Locate the cell with the specified text and output its (x, y) center coordinate. 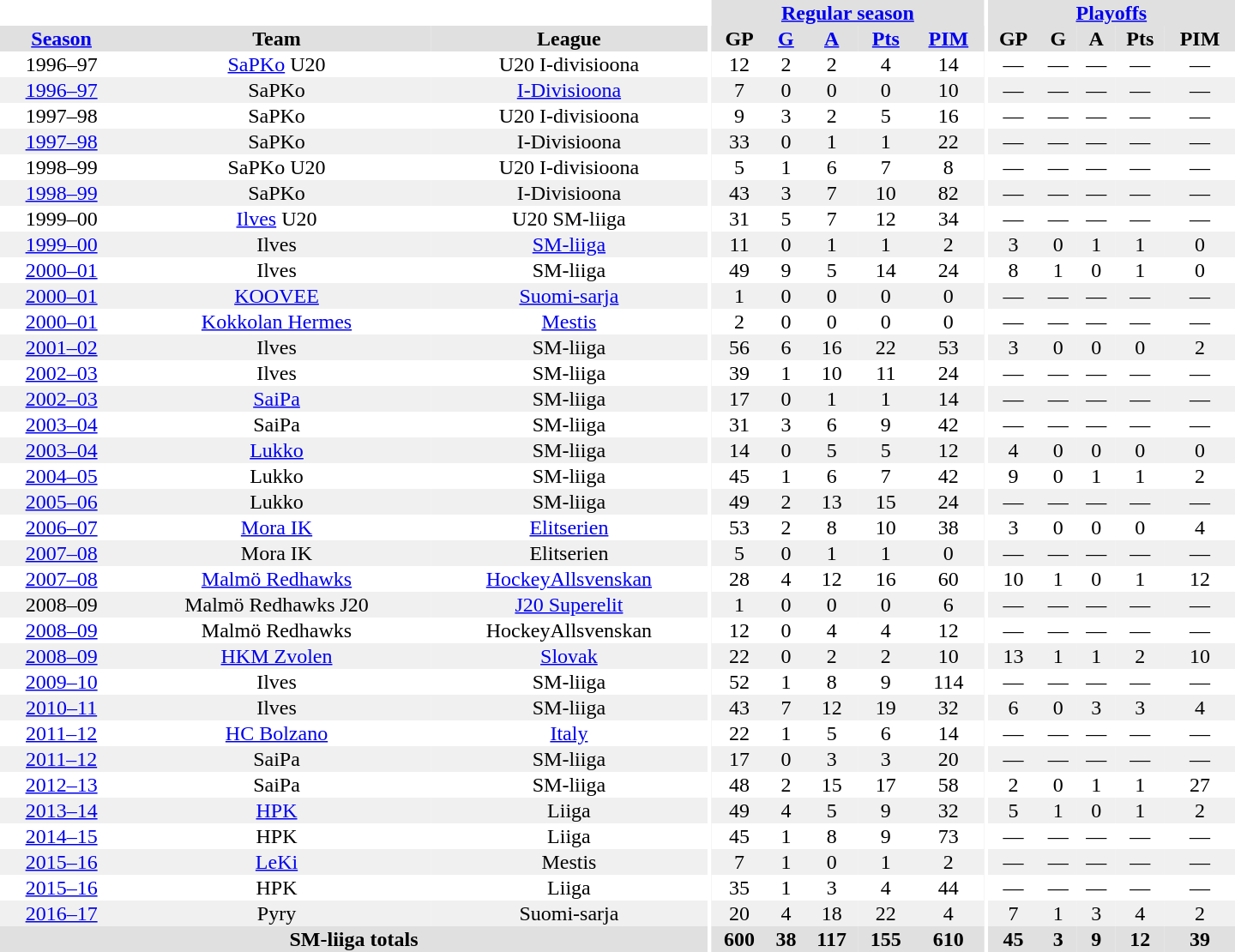
Malmö Redhawks J20 (276, 605)
48 (739, 785)
Regular season (847, 13)
2012–13 (62, 785)
League (569, 39)
2004–05 (62, 476)
18 (832, 913)
33 (739, 142)
28 (739, 579)
19 (886, 708)
J20 Superelit (569, 605)
73 (949, 836)
Slovak (569, 656)
2016–17 (62, 913)
2005–06 (62, 502)
600 (739, 939)
Kokkolan Hermes (276, 322)
KOOVEE (276, 296)
155 (886, 939)
44 (949, 888)
27 (1200, 785)
114 (949, 682)
HKM Zvolen (276, 656)
Team (276, 39)
U20 SM-liiga (569, 219)
2010–11 (62, 708)
Playoffs (1111, 13)
2013–14 (62, 810)
52 (739, 682)
60 (949, 579)
34 (949, 219)
Ilves U20 (276, 219)
LeKi (276, 862)
Italy (569, 733)
56 (739, 347)
610 (949, 939)
117 (832, 939)
HC Bolzano (276, 733)
SM-liiga totals (353, 939)
2014–15 (62, 836)
2001–02 (62, 347)
2009–10 (62, 682)
82 (949, 193)
Pyry (276, 913)
35 (739, 888)
Season (62, 39)
58 (949, 785)
2006–07 (62, 527)
